Search for the cell housing the specified text and yield its (X, Y) center coordinate. 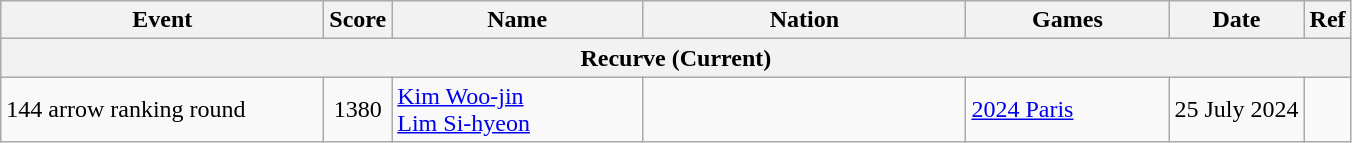
Event (162, 20)
Name (518, 20)
Kim Woo-jinLim Si-hyeon (518, 110)
1380 (358, 110)
Nation (804, 20)
Games (1068, 20)
Score (358, 20)
Recurve (Current) (676, 58)
144 arrow ranking round (162, 110)
25 July 2024 (1236, 110)
Ref (1328, 20)
Date (1236, 20)
2024 Paris (1068, 110)
